Identify which cell holds the provided text, then report its (x, y) central coordinate. 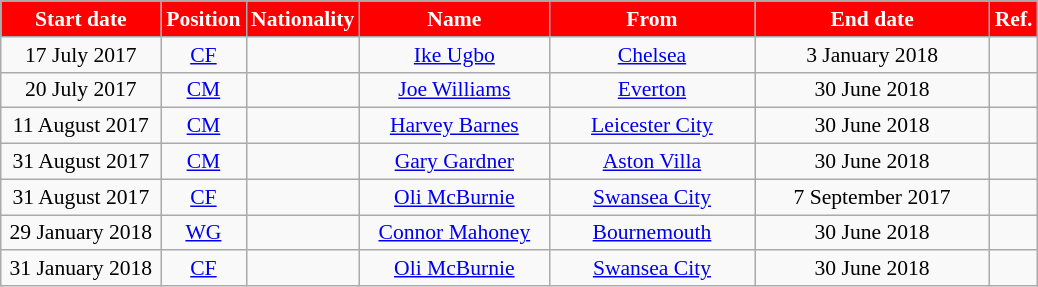
20 July 2017 (81, 90)
Bournemouth (652, 233)
Leicester City (652, 126)
Joe Williams (454, 90)
Chelsea (652, 55)
Connor Mahoney (454, 233)
11 August 2017 (81, 126)
Harvey Barnes (454, 126)
From (652, 19)
7 September 2017 (872, 197)
Name (454, 19)
Start date (81, 19)
Gary Gardner (454, 162)
Position (204, 19)
31 January 2018 (81, 269)
End date (872, 19)
3 January 2018 (872, 55)
Aston Villa (652, 162)
Nationality (302, 19)
WG (204, 233)
29 January 2018 (81, 233)
Everton (652, 90)
17 July 2017 (81, 55)
Ike Ugbo (454, 55)
Ref. (1014, 19)
